Provide the (x, y) coordinate of the cell's center where the given text is located.  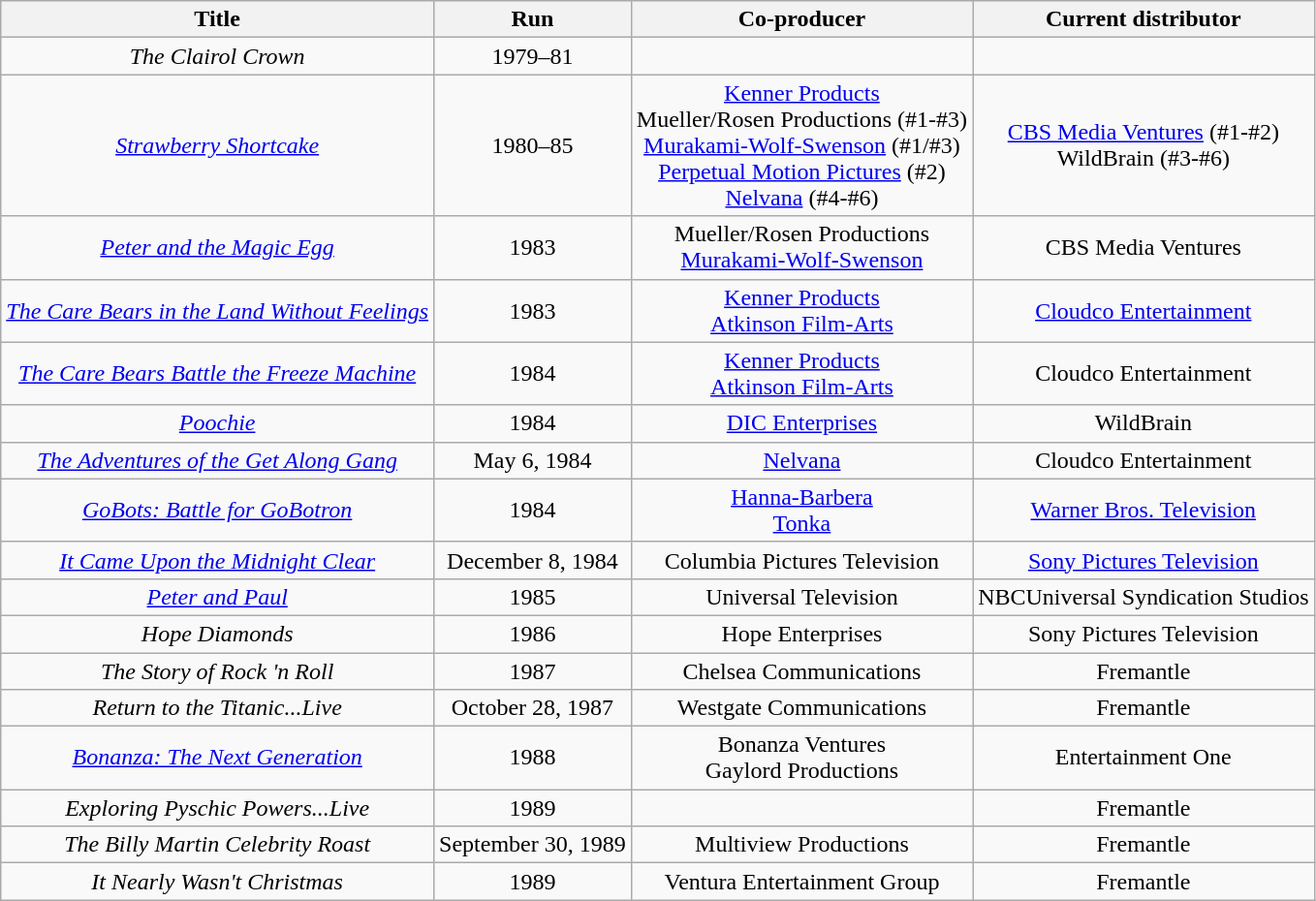
DIC Enterprises (801, 423)
CBS Media Ventures (#1-#2)WildBrain (#3-#6) (1144, 145)
December 8, 1984 (533, 560)
NBCUniversal Syndication Studios (1144, 597)
It Nearly Wasn't Christmas (217, 882)
Run (533, 19)
It Came Upon the Midnight Clear (217, 560)
Bonanza: The Next Generation (217, 758)
October 28, 1987 (533, 708)
Nelvana (801, 460)
Title (217, 19)
September 30, 1989 (533, 845)
Westgate Communications (801, 708)
The Story of Rock 'n Roll (217, 671)
Ventura Entertainment Group (801, 882)
1988 (533, 758)
Hanna-BarberaTonka (801, 510)
The Billy Martin Celebrity Roast (217, 845)
Hope Enterprises (801, 634)
1987 (533, 671)
Universal Television (801, 597)
The Care Bears in the Land Without Feelings (217, 310)
Peter and Paul (217, 597)
Return to the Titanic...Live (217, 708)
Strawberry Shortcake (217, 145)
1980–85 (533, 145)
Kenner ProductsMueller/Rosen Productions (#1-#3)Murakami-Wolf-Swenson (#1/#3)Perpetual Motion Pictures (#2)Nelvana (#4-#6) (801, 145)
Co-producer (801, 19)
Bonanza VenturesGaylord Productions (801, 758)
The Care Bears Battle the Freeze Machine (217, 374)
1985 (533, 597)
May 6, 1984 (533, 460)
WildBrain (1144, 423)
Chelsea Communications (801, 671)
GoBots: Battle for GoBotron (217, 510)
1979–81 (533, 56)
Peter and the Magic Egg (217, 248)
Exploring Pyschic Powers...Live (217, 808)
Columbia Pictures Television (801, 560)
1986 (533, 634)
Warner Bros. Television (1144, 510)
Multiview Productions (801, 845)
The Adventures of the Get Along Gang (217, 460)
Poochie (217, 423)
Entertainment One (1144, 758)
Current distributor (1144, 19)
The Clairol Crown (217, 56)
Mueller/Rosen ProductionsMurakami-Wolf-Swenson (801, 248)
CBS Media Ventures (1144, 248)
Hope Diamonds (217, 634)
